For the text-containing cell, return its midpoint in (x, y) coordinate format. 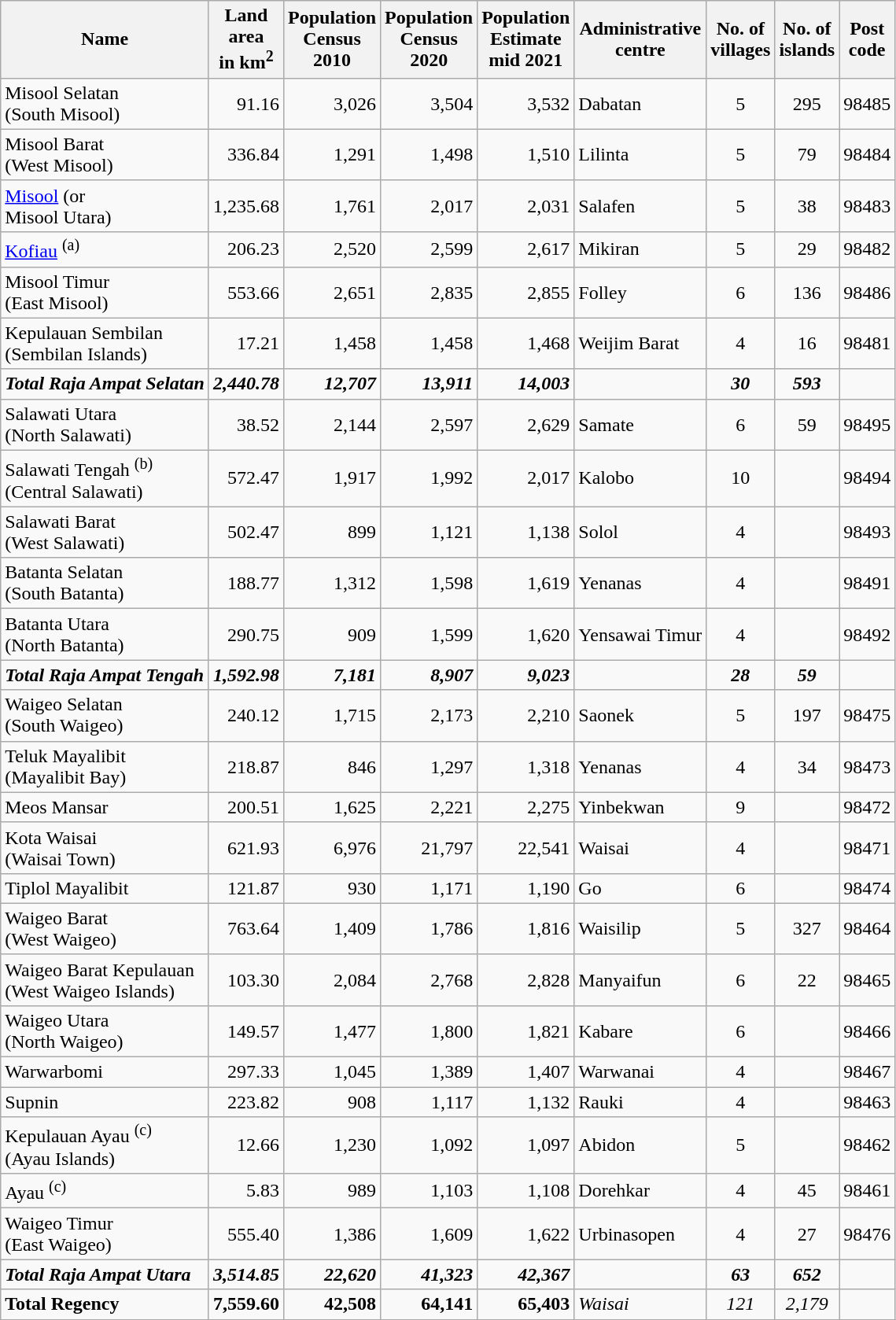
9 (741, 807)
Kota Waisai (Waisai Town) (105, 848)
295 (807, 104)
98491 (867, 584)
98464 (867, 928)
136 (807, 293)
No. ofvillages (741, 39)
240.12 (245, 716)
1,477 (332, 1032)
197 (807, 716)
899 (332, 532)
1,409 (332, 928)
3,532 (525, 104)
Kepulauan Ayau (c) (Ayau Islands) (105, 1145)
1,092 (430, 1145)
Salawati Tengah (b) (Central Salawati) (105, 478)
Waigeo Utara (North Waigeo) (105, 1032)
327 (807, 928)
98461 (867, 1191)
909 (332, 634)
1,609 (430, 1233)
1,715 (332, 716)
1,108 (525, 1191)
2,031 (525, 206)
290.75 (245, 634)
Weijim Barat (640, 343)
930 (332, 888)
28 (741, 675)
121.87 (245, 888)
1,230 (332, 1145)
Batanta Selatan (South Batanta) (105, 584)
PopulationCensus2010 (332, 39)
1,097 (525, 1145)
Abidon (640, 1145)
30 (741, 384)
1,407 (525, 1072)
Waigeo Barat Kepulauan (West Waigeo Islands) (105, 980)
1,599 (430, 634)
Lilinta (640, 154)
2,617 (525, 249)
14,003 (525, 384)
Dabatan (640, 104)
2,629 (525, 425)
Salawati Barat (West Salawati) (105, 532)
Misool Timur (East Misool) (105, 293)
10 (741, 478)
29 (807, 249)
Yinbekwan (640, 807)
98466 (867, 1032)
98462 (867, 1145)
6,976 (332, 848)
16 (807, 343)
555.40 (245, 1233)
91.16 (245, 104)
2,651 (332, 293)
Samate (640, 425)
1,312 (332, 584)
Total Raja Ampat Utara (105, 1274)
2,179 (807, 1304)
No. ofislands (807, 39)
Batanta Utara (North Batanta) (105, 634)
98485 (867, 104)
Urbinasopen (640, 1233)
Kabare (640, 1032)
98483 (867, 206)
1,619 (525, 584)
1,786 (430, 928)
98484 (867, 154)
1,291 (332, 154)
2,440.78 (245, 384)
908 (332, 1102)
1,235.68 (245, 206)
22,541 (525, 848)
553.66 (245, 293)
3,514.85 (245, 1274)
2,275 (525, 807)
149.57 (245, 1032)
Rauki (640, 1102)
Kofiau (a) (105, 249)
Yensawai Timur (640, 634)
98473 (867, 766)
2,210 (525, 716)
79 (807, 154)
Misool (or Misool Utara) (105, 206)
38.52 (245, 425)
98492 (867, 634)
1,620 (525, 634)
103.30 (245, 980)
98495 (867, 425)
98472 (867, 807)
297.33 (245, 1072)
64,141 (430, 1304)
Solol (640, 532)
572.47 (245, 478)
336.84 (245, 154)
Warwarbomi (105, 1072)
846 (332, 766)
98494 (867, 478)
Salafen (640, 206)
Teluk Mayalibit (Mayalibit Bay) (105, 766)
Manyaifun (640, 980)
Saonek (640, 716)
Landareain km2 (245, 39)
63 (741, 1274)
Kepulauan Sembilan (Sembilan Islands) (105, 343)
Warwanai (640, 1072)
Salawati Utara (North Salawati) (105, 425)
27 (807, 1233)
17.21 (245, 343)
1,761 (332, 206)
2,221 (430, 807)
Folley (640, 293)
Name (105, 39)
223.82 (245, 1102)
34 (807, 766)
1,625 (332, 807)
621.93 (245, 848)
593 (807, 384)
1,816 (525, 928)
7,559.60 (245, 1304)
989 (332, 1191)
Kalobo (640, 478)
Waigeo Timur (East Waigeo) (105, 1233)
1,386 (332, 1233)
12,707 (332, 384)
1,318 (525, 766)
1,297 (430, 766)
5.83 (245, 1191)
1,190 (525, 888)
Misool Barat (West Misool) (105, 154)
188.77 (245, 584)
206.23 (245, 249)
Tiplol Mayalibit (105, 888)
1,138 (525, 532)
1,045 (332, 1072)
1,992 (430, 478)
98465 (867, 980)
21,797 (430, 848)
42,508 (332, 1304)
Total Raja Ampat Selatan (105, 384)
1,171 (430, 888)
502.47 (245, 532)
1,117 (430, 1102)
Dorehkar (640, 1191)
2,597 (430, 425)
1,622 (525, 1233)
1,389 (430, 1072)
8,907 (430, 675)
65,403 (525, 1304)
98474 (867, 888)
1,121 (430, 532)
1,498 (430, 154)
42,367 (525, 1274)
Mikiran (640, 249)
2,599 (430, 249)
1,103 (430, 1191)
Ayau (c) (105, 1191)
98471 (867, 848)
218.87 (245, 766)
98463 (867, 1102)
2,855 (525, 293)
12.66 (245, 1145)
98467 (867, 1072)
2,835 (430, 293)
38 (807, 206)
Total Raja Ampat Tengah (105, 675)
45 (807, 1191)
Total Regency (105, 1304)
98482 (867, 249)
Waisilip (640, 928)
1,468 (525, 343)
98476 (867, 1233)
Misool Selatan (South Misool) (105, 104)
1,510 (525, 154)
13,911 (430, 384)
Waigeo Barat (West Waigeo) (105, 928)
2,828 (525, 980)
9,023 (525, 675)
1,917 (332, 478)
PopulationEstimatemid 2021 (525, 39)
2,173 (430, 716)
2,768 (430, 980)
1,132 (525, 1102)
2,144 (332, 425)
1,800 (430, 1032)
3,504 (430, 104)
Postcode (867, 39)
1,592.98 (245, 675)
7,181 (332, 675)
Meos Mansar (105, 807)
Administrativecentre (640, 39)
Waigeo Selatan (South Waigeo) (105, 716)
763.64 (245, 928)
41,323 (430, 1274)
98481 (867, 343)
98486 (867, 293)
PopulationCensus2020 (430, 39)
22 (807, 980)
Supnin (105, 1102)
652 (807, 1274)
Go (640, 888)
1,821 (525, 1032)
3,026 (332, 104)
22,620 (332, 1274)
98493 (867, 532)
98475 (867, 716)
2,520 (332, 249)
121 (741, 1304)
200.51 (245, 807)
1,598 (430, 584)
2,084 (332, 980)
